Determine the (x, y) coordinate at the center of the cell enclosing the given text.  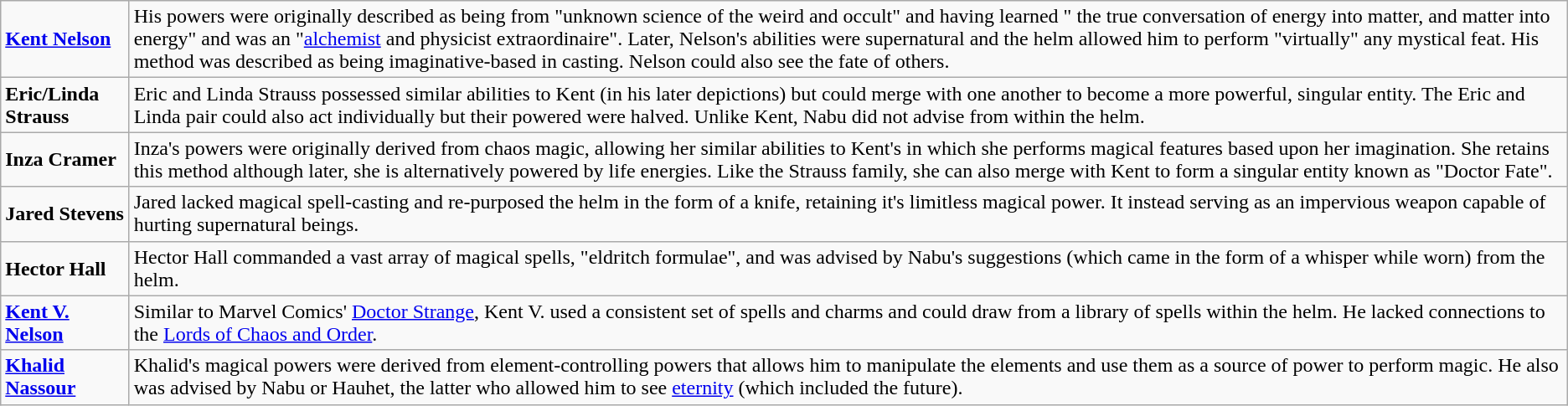
Inza Cramer (65, 159)
Khalid Nassour (65, 377)
Hector Hall (65, 268)
Kent Nelson (65, 39)
Eric/Linda Strauss (65, 105)
Jared Stevens (65, 214)
Kent V. Nelson (65, 323)
